Determine the [x, y] coordinate at the center of the cell enclosing the given text.  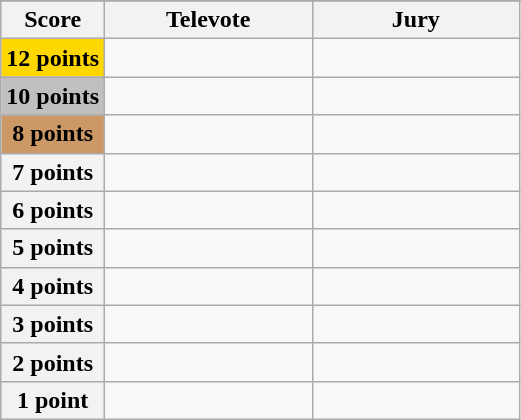
1 point [53, 400]
7 points [53, 172]
8 points [53, 134]
12 points [53, 58]
5 points [53, 248]
Jury [416, 20]
3 points [53, 324]
Televote [209, 20]
Score [53, 20]
2 points [53, 362]
6 points [53, 210]
4 points [53, 286]
10 points [53, 96]
